Output the (x, y) coordinate of the center of the cell containing the given text.  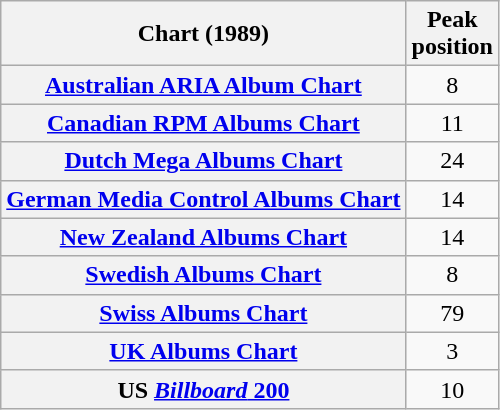
Peakposition (452, 34)
New Zealand Albums Chart (204, 237)
3 (452, 351)
Swiss Albums Chart (204, 313)
Chart (1989) (204, 34)
UK Albums Chart (204, 351)
Canadian RPM Albums Chart (204, 123)
79 (452, 313)
Dutch Mega Albums Chart (204, 161)
Australian ARIA Album Chart (204, 85)
11 (452, 123)
10 (452, 389)
Swedish Albums Chart (204, 275)
24 (452, 161)
US Billboard 200 (204, 389)
German Media Control Albums Chart (204, 199)
